Provide the [x, y] coordinate of the cell's center where the given text is located.  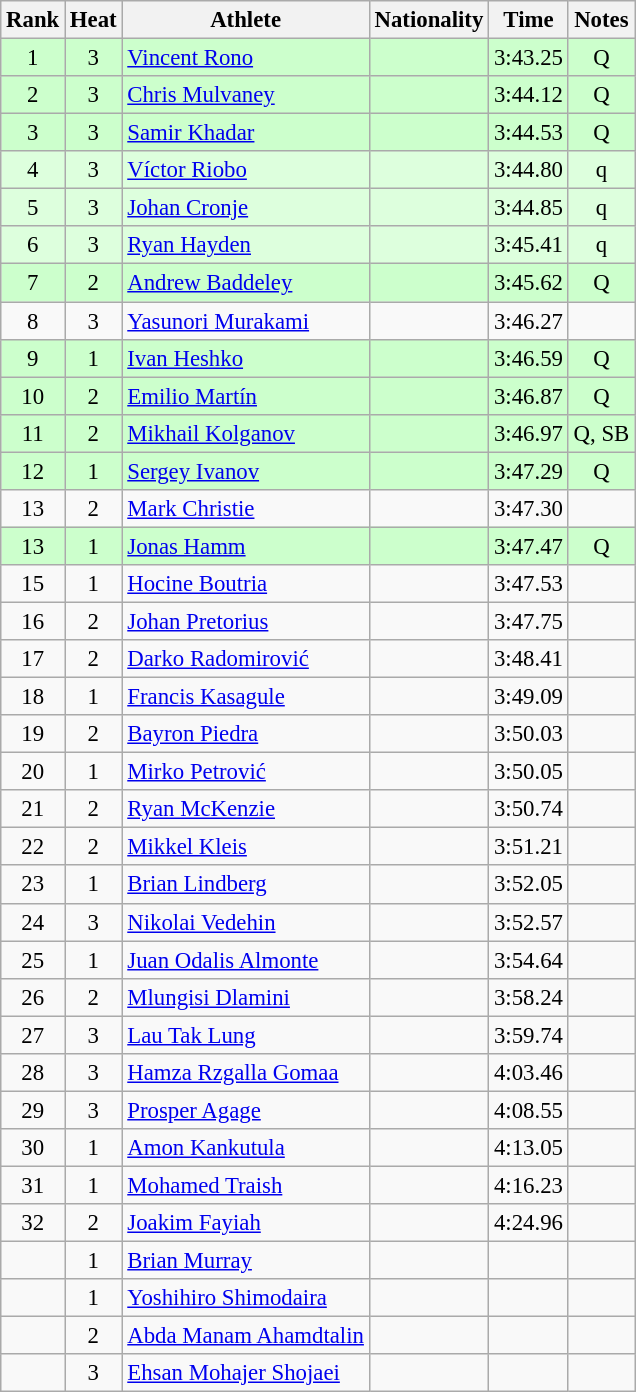
Mikkel Kleis [246, 847]
Yasunori Murakami [246, 321]
Mikhail Kolganov [246, 433]
Francis Kasagule [246, 697]
4:24.96 [529, 1223]
Joakim Fayiah [246, 1223]
3:52.05 [529, 885]
3:49.09 [529, 697]
Brian Lindberg [246, 885]
25 [33, 960]
3:59.74 [529, 1035]
Nikolai Vedehin [246, 922]
Andrew Baddeley [246, 283]
Mark Christie [246, 509]
7 [33, 283]
Emilio Martín [246, 396]
Q, SB [601, 433]
4:03.46 [529, 1073]
10 [33, 396]
18 [33, 697]
17 [33, 659]
26 [33, 997]
3:46.87 [529, 396]
3:45.41 [529, 245]
3:47.29 [529, 471]
Ivan Heshko [246, 358]
3:48.41 [529, 659]
Vincent Rono [246, 58]
Samir Khadar [246, 133]
Jonas Hamm [246, 546]
3:47.53 [529, 584]
31 [33, 1185]
22 [33, 847]
Hamza Rzgalla Gomaa [246, 1073]
3:44.85 [529, 208]
Ryan McKenzie [246, 809]
Athlete [246, 20]
9 [33, 358]
Notes [601, 20]
3:45.62 [529, 283]
15 [33, 584]
3:58.24 [529, 997]
Bayron Piedra [246, 734]
Abda Manam Ahamdtalin [246, 1336]
Prosper Agage [246, 1110]
4 [33, 170]
Mohamed Traish [246, 1185]
3:44.53 [529, 133]
Nationality [428, 20]
4:13.05 [529, 1148]
27 [33, 1035]
5 [33, 208]
6 [33, 245]
Hocine Boutria [246, 584]
4:16.23 [529, 1185]
Rank [33, 20]
Chris Mulvaney [246, 95]
3:44.80 [529, 170]
Time [529, 20]
Johan Cronje [246, 208]
Sergey Ivanov [246, 471]
19 [33, 734]
Brian Murray [246, 1261]
11 [33, 433]
3:50.74 [529, 809]
12 [33, 471]
3:52.57 [529, 922]
3:54.64 [529, 960]
24 [33, 922]
3:46.59 [529, 358]
16 [33, 621]
Lau Tak Lung [246, 1035]
Amon Kankutula [246, 1148]
Ehsan Mohajer Shojaei [246, 1373]
Johan Pretorius [246, 621]
8 [33, 321]
23 [33, 885]
3:47.75 [529, 621]
3:51.21 [529, 847]
Heat [94, 20]
Víctor Riobo [246, 170]
Juan Odalis Almonte [246, 960]
Mlungisi Dlamini [246, 997]
Darko Radomirović [246, 659]
3:47.30 [529, 509]
4:08.55 [529, 1110]
Mirko Petrović [246, 772]
28 [33, 1073]
29 [33, 1110]
Yoshihiro Shimodaira [246, 1298]
30 [33, 1148]
32 [33, 1223]
3:47.47 [529, 546]
3:44.12 [529, 95]
3:46.97 [529, 433]
21 [33, 809]
3:50.05 [529, 772]
3:43.25 [529, 58]
3:46.27 [529, 321]
Ryan Hayden [246, 245]
20 [33, 772]
3:50.03 [529, 734]
